Provide the [x, y] coordinate of the cell's center where the given text is located.  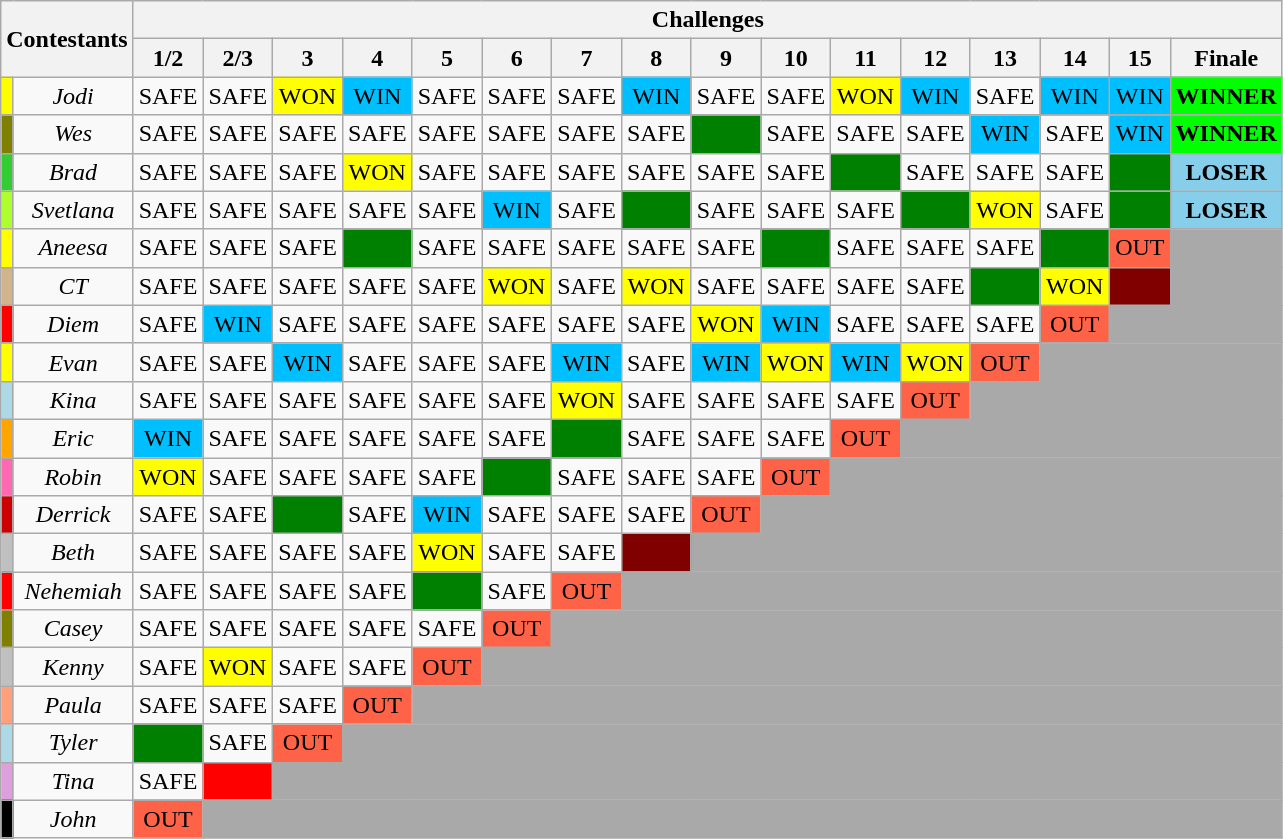
3 [308, 58]
Paula [73, 705]
Diem [73, 324]
Svetlana [73, 210]
8 [656, 58]
Contestants [67, 39]
Finale [1226, 58]
Challenges [708, 20]
John [73, 819]
4 [377, 58]
1/2 [168, 58]
CT [73, 286]
13 [1005, 58]
Beth [73, 553]
Evan [73, 362]
6 [517, 58]
15 [1140, 58]
Jodi [73, 96]
Wes [73, 134]
9 [726, 58]
Kenny [73, 667]
Derrick [73, 515]
5 [447, 58]
Kina [73, 400]
2/3 [238, 58]
Tina [73, 781]
11 [866, 58]
Tyler [73, 743]
Aneesa [73, 248]
Nehemiah [73, 591]
14 [1075, 58]
Robin [73, 477]
Casey [73, 629]
Eric [73, 438]
7 [587, 58]
Brad [73, 172]
12 [935, 58]
10 [796, 58]
